Extract the [X, Y] coordinate from the center of the cell holding the provided text.  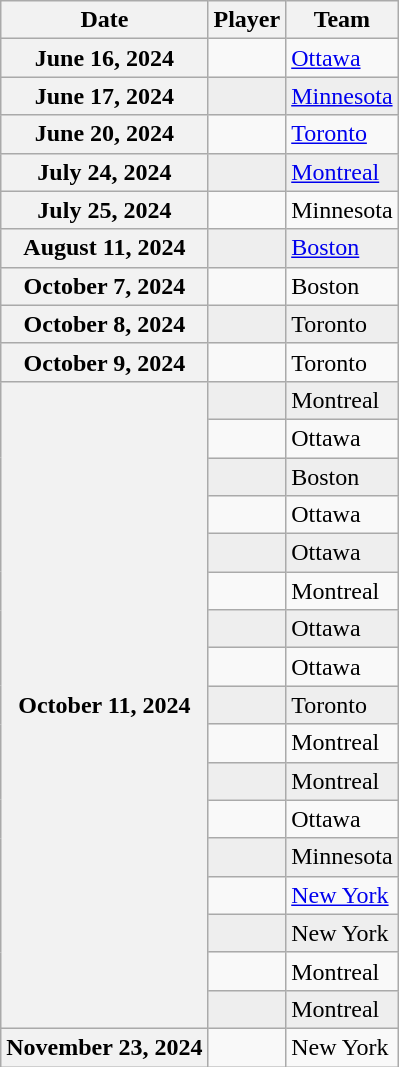
Date [104, 20]
October 7, 2024 [104, 286]
August 11, 2024 [104, 248]
November 23, 2024 [104, 1047]
June 17, 2024 [104, 96]
June 16, 2024 [104, 58]
Team [342, 20]
July 24, 2024 [104, 172]
June 20, 2024 [104, 134]
October 8, 2024 [104, 324]
October 11, 2024 [104, 704]
October 9, 2024 [104, 362]
July 25, 2024 [104, 210]
Player [247, 20]
